Determine the [X, Y] coordinate at the center of the cell enclosing the given text.  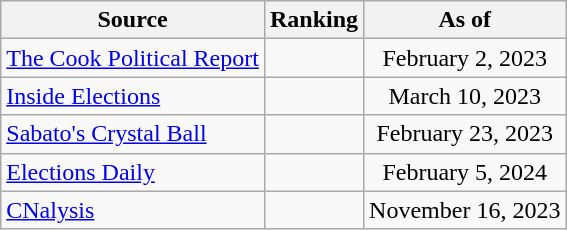
As of [465, 20]
February 5, 2024 [465, 172]
Source [133, 20]
Elections Daily [133, 172]
November 16, 2023 [465, 210]
February 2, 2023 [465, 58]
February 23, 2023 [465, 134]
The Cook Political Report [133, 58]
Sabato's Crystal Ball [133, 134]
March 10, 2023 [465, 96]
CNalysis [133, 210]
Ranking [314, 20]
Inside Elections [133, 96]
